Search for the cell housing the specified text and yield its (X, Y) center coordinate. 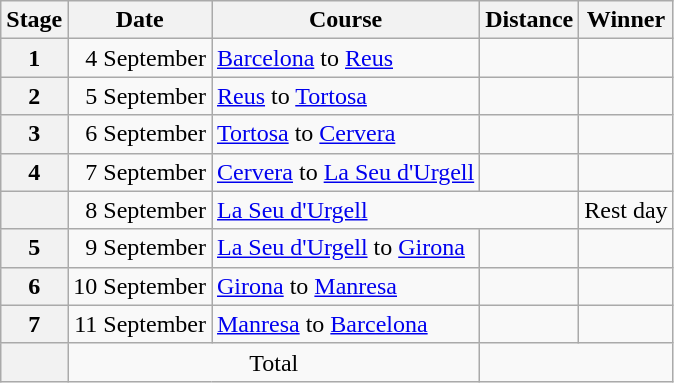
9 September (140, 248)
Distance (530, 20)
5 September (140, 96)
Total (274, 362)
10 September (140, 286)
3 (34, 134)
2 (34, 96)
4 (34, 172)
Date (140, 20)
6 (34, 286)
1 (34, 58)
8 September (140, 210)
Stage (34, 20)
7 September (140, 172)
Girona to Manresa (346, 286)
La Seu d'Urgell to Girona (346, 248)
4 September (140, 58)
Cervera to La Seu d'Urgell (346, 172)
Reus to Tortosa (346, 96)
Winner (626, 20)
La Seu d'Urgell (396, 210)
7 (34, 324)
5 (34, 248)
Tortosa to Cervera (346, 134)
Barcelona to Reus (346, 58)
Rest day (626, 210)
11 September (140, 324)
6 September (140, 134)
Course (346, 20)
Manresa to Barcelona (346, 324)
